Identify which cell holds the provided text, then report its [X, Y] central coordinate. 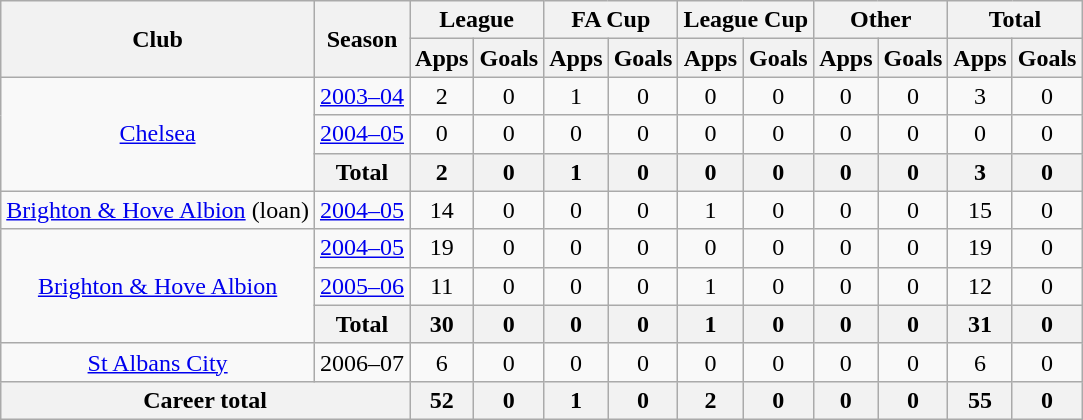
Brighton & Hove Albion [158, 286]
Chelsea [158, 134]
Other [881, 20]
30 [442, 324]
52 [442, 400]
15 [980, 210]
League [477, 20]
Career total [206, 400]
League Cup [746, 20]
12 [980, 286]
31 [980, 324]
Season [362, 39]
55 [980, 400]
14 [442, 210]
2003–04 [362, 96]
Brighton & Hove Albion (loan) [158, 210]
11 [442, 286]
2005–06 [362, 286]
2006–07 [362, 362]
FA Cup [611, 20]
Club [158, 39]
St Albans City [158, 362]
